From the cell containing the given text, extract its center point as [X, Y] coordinate. 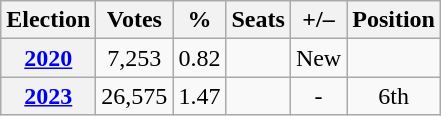
New [318, 58]
Seats [258, 20]
Election [48, 20]
7,253 [134, 58]
Votes [134, 20]
0.82 [200, 58]
- [318, 96]
1.47 [200, 96]
2023 [48, 96]
2020 [48, 58]
% [200, 20]
+/– [318, 20]
6th [394, 96]
Position [394, 20]
26,575 [134, 96]
